From the cell containing the given text, extract its center point as (x, y) coordinate. 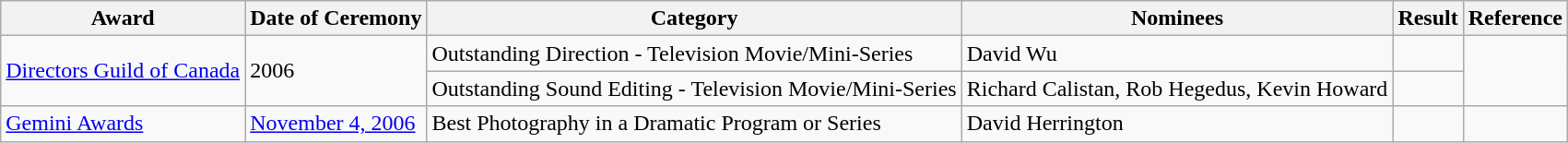
Directors Guild of Canada (124, 71)
Outstanding Sound Editing - Television Movie/Mini-Series (694, 89)
Outstanding Direction - Television Movie/Mini-Series (694, 54)
Date of Ceremony (336, 18)
David Herrington (1177, 124)
Category (694, 18)
November 4, 2006 (336, 124)
Gemini Awards (124, 124)
Award (124, 18)
2006 (336, 71)
Richard Calistan, Rob Hegedus, Kevin Howard (1177, 89)
Nominees (1177, 18)
Best Photography in a Dramatic Program or Series (694, 124)
David Wu (1177, 54)
Result (1428, 18)
Reference (1515, 18)
